Identify which cell holds the provided text, then report its [X, Y] central coordinate. 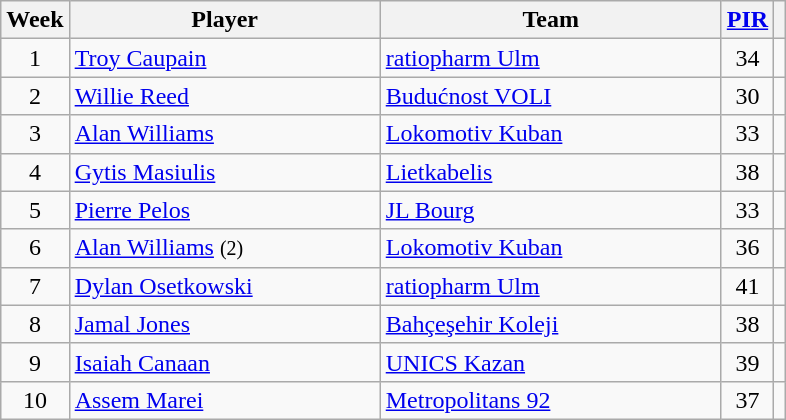
36 [747, 248]
Bahçeşehir Koleji [550, 324]
Lietkabelis [550, 172]
Assem Marei [224, 400]
9 [35, 362]
10 [35, 400]
Week [35, 20]
2 [35, 96]
1 [35, 58]
30 [747, 96]
PIR [747, 20]
Troy Caupain [224, 58]
Isaiah Canaan [224, 362]
8 [35, 324]
Willie Reed [224, 96]
Alan Williams [224, 134]
34 [747, 58]
Pierre Pelos [224, 210]
3 [35, 134]
Jamal Jones [224, 324]
5 [35, 210]
Gytis Masiulis [224, 172]
JL Bourg [550, 210]
Player [224, 20]
39 [747, 362]
6 [35, 248]
37 [747, 400]
Alan Williams (2) [224, 248]
41 [747, 286]
Budućnost VOLI [550, 96]
7 [35, 286]
UNICS Kazan [550, 362]
Dylan Osetkowski [224, 286]
4 [35, 172]
Team [550, 20]
Metropolitans 92 [550, 400]
